Find where the given text appears and provide that cell's center as (x, y) coordinate. 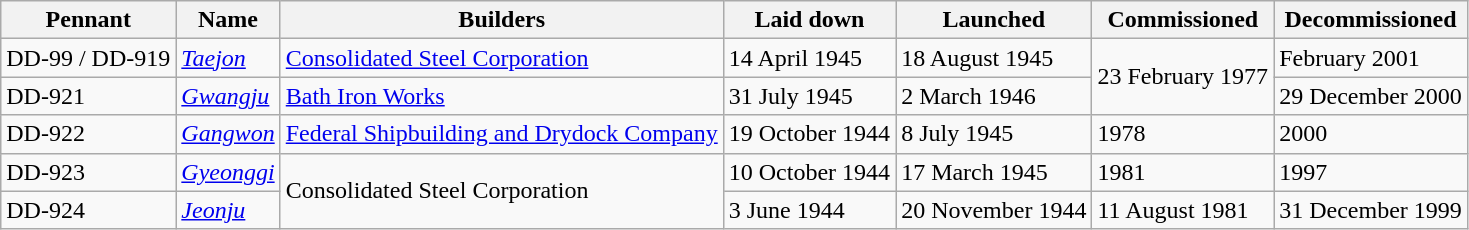
20 November 1944 (994, 210)
Federal Shipbuilding and Drydock Company (502, 134)
29 December 2000 (1371, 96)
Gwangju (228, 96)
February 2001 (1371, 58)
17 March 1945 (994, 172)
3 June 1944 (809, 210)
8 July 1945 (994, 134)
Name (228, 20)
Bath Iron Works (502, 96)
DD-99 / DD-919 (88, 58)
1981 (1183, 172)
Gyeonggi (228, 172)
Laid down (809, 20)
Taejon (228, 58)
Commissioned (1183, 20)
1978 (1183, 134)
Launched (994, 20)
DD-924 (88, 210)
Decommissioned (1371, 20)
2 March 1946 (994, 96)
18 August 1945 (994, 58)
31 July 1945 (809, 96)
Pennant (88, 20)
Jeonju (228, 210)
10 October 1944 (809, 172)
1997 (1371, 172)
2000 (1371, 134)
14 April 1945 (809, 58)
Builders (502, 20)
DD-922 (88, 134)
31 December 1999 (1371, 210)
DD-923 (88, 172)
11 August 1981 (1183, 210)
23 February 1977 (1183, 77)
Gangwon (228, 134)
DD-921 (88, 96)
19 October 1944 (809, 134)
